From the cell containing the given text, extract its center point as (x, y) coordinate. 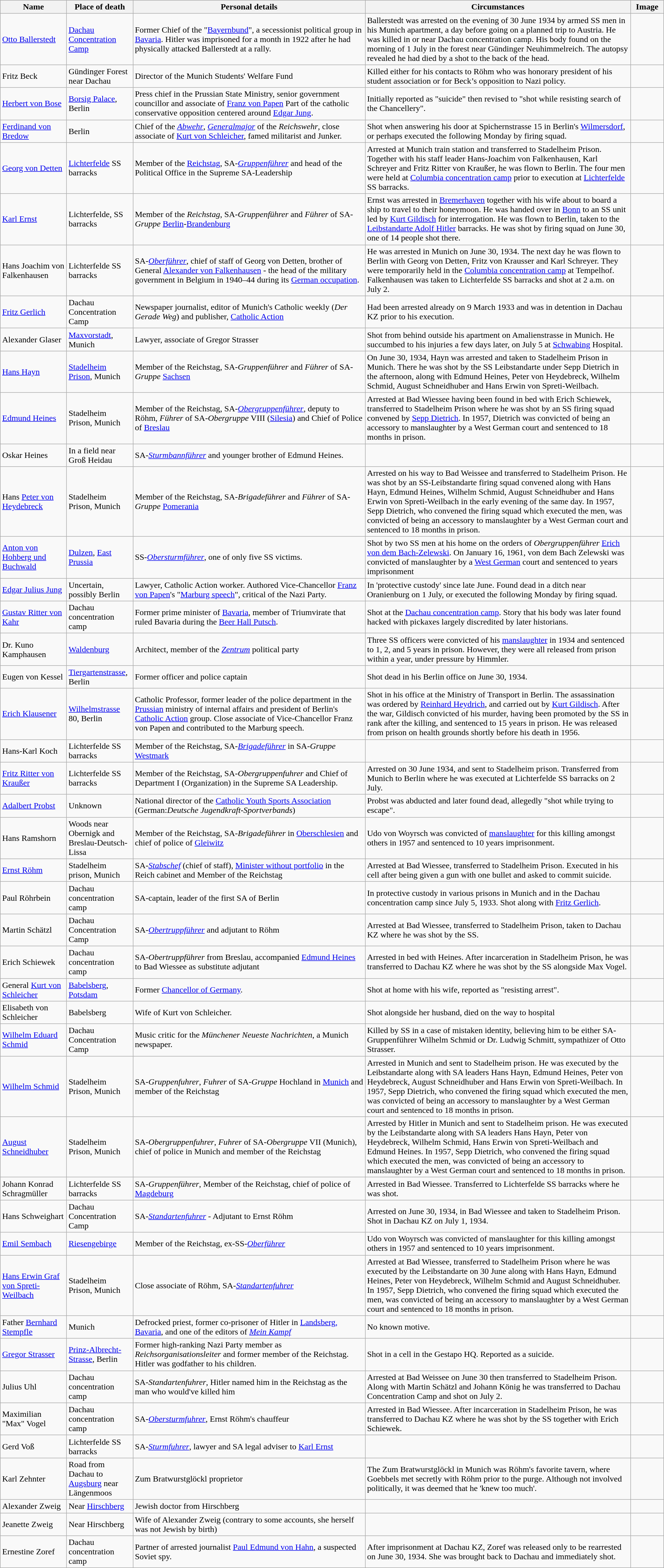
After imprisonment at Dachau KZ, Zoref was released only to be rearrested on June 30, 1934. She was brought back to Dachau and immediately shot. (498, 1552)
Shot alongside her husband, died on the way to hospital (498, 1012)
Shot dead in his Berlin office on June 30, 1934. (498, 677)
Edgar Julius Jung (34, 590)
Herbert von Bose (34, 104)
Member of the Reichstag, SA-Gruppenführer and head of the Political Office in the Supreme SA-Leadership (249, 168)
Hans Ramshorn (34, 838)
In 'protective custody' since late June. Found dead in a ditch near Oranienburg on 1 July, or executed the following Monday by firing squad. (498, 590)
SA-captain, leader of the first SA of Berlin (249, 898)
Edmund Heines (34, 418)
Johann Konrad Schragmüller (34, 1189)
Karl Ernst (34, 219)
SA-Standartenfuhrer, Hitler named him in the Reichstag as the man who would've killed him (249, 1387)
Gündinger Forest near Dachau (99, 76)
Director of the Munich Students' Welfare Fund (249, 76)
Fritz Beck (34, 76)
Lichterfelde, SS barracks (99, 219)
Adalbert Probst (34, 806)
Shot at home with his wife, reported as "resisting arrest". (498, 989)
Shot from behind outside his apartment on Amalienstrasse in Munich. He succumbed to his injuries a few days later, on July 5 at Schwabing Hospital. (498, 340)
Wilhelm Eduard Schmid (34, 1040)
Lawyer, Catholic Action worker. Authored Vice-Chancellor Franz von Papen's "Marburg speech", critical of the Nazi Party. (249, 590)
Road from Dachau to Augsburg near Längenmoos (99, 1479)
Member of the Reichstag, SA-Gruppenführer and Führer of SA-Gruppe Sachsen (249, 372)
Partner of arrested journalist Paul Edmund von Hahn, a suspected Soviet spy. (249, 1552)
Arrested on June 30, 1934, in Bad Wiessee and taken to Stadelheim Prison. Shot in Dachau KZ on July 1, 1934. (498, 1216)
No known motive. (498, 1327)
Jeanette Zweig (34, 1524)
SA-Obersturmfuhrer, Ernst Röhm's chauffeur (249, 1419)
Unknown (99, 806)
In a field near Groß Heidau (99, 455)
Initially reported as "suicide" then revised to "shot while resisting search of the Chancellery". (498, 104)
Babelsberg (99, 1012)
Probst was abducted and later found dead, allegedly "shot while trying to escape". (498, 806)
General Kurt von Schleicher (34, 989)
Alexander Glaser (34, 340)
Julius Uhl (34, 1387)
Former high-ranking Nazi Party member as Reichsorganisationsleiter and former member of the Reichstag. Hitler was godfather to his children. (249, 1354)
Hans Erwin Graf von Spreti-Weilbach (34, 1285)
Martin Schätzl (34, 930)
Former officer and police captain (249, 677)
August Schneidhuber (34, 1147)
Music critic for the Münchener Neueste Nachrichten, a Munich newspaper. (249, 1040)
Gustav Ritter von Kahr (34, 617)
Had been arrested already on 9 March 1933 and was in detention in Dachau KZ prior to his execution. (498, 312)
Member of the Reichstag, SA-Brigadeführer in SA-Gruppe Westmark (249, 751)
Oskar Heines (34, 455)
Ernst Röhm (34, 870)
Uncertain, possibly Berlin (99, 590)
Woods near Obernigk and Breslau-Deutsch-Lissa (99, 838)
Waldenburg (99, 649)
Architect, member of the Zentrum political party (249, 649)
Arrested at Bad Wiessee, transferred to Stadelheim Prison, taken to Dachau KZ where he was shot by the SS. (498, 930)
Member of the Reichstag, SA-Gruppenführer and Führer of SA-Gruppe Berlin-Brandenburg (249, 219)
SA-Obergruppenfuhrer, Fuhrer of SA-Obergruppe VII (Munich), chief of police in Munich and member of the Reichstag (249, 1147)
Arrested at Bad Wiessee, transferred to Stadelheim Prison. Executed in his cell after being given a gun with one bullet and asked to commit suicide. (498, 870)
SA-Gruppenfuhrer, Fuhrer of SA-Gruppe Hochland in Munich and member of the Reichstag (249, 1087)
Hans-Karl Koch (34, 751)
In protective custody in various prisons in Munich and in the Dachau concentration camp since July 5, 1933. Shot along with Fritz Gerlich. (498, 898)
Prinz-Albrecht-Strasse, Berlin (99, 1354)
Gregor Strasser (34, 1354)
SA-Sturmfuhrer, lawyer and SA legal adviser to Karl Ernst (249, 1447)
Image (647, 7)
Karl Zehnter (34, 1479)
Dulzen, East Prussia (99, 557)
Shot when answering his door at Spichernstrasse 15 in Berlin's Wilmersdorf, or perhaps executed the following Monday by firing squad. (498, 131)
Riesengebirge (99, 1243)
Anton von Hohberg und Buchwald (34, 557)
Berlin (99, 131)
National director of the Catholic Youth Sports Association (German:Deutsche Jugendkraft-Sportverbands) (249, 806)
SA-Obertruppführer from Breslau, accompanied Edmund Heines to Bad Wiessee as substitute adjutant (249, 962)
SA-Gruppenführer, Member of the Reichstag, chief of police of Magdeburg (249, 1189)
SA-Standartenfuhrer - Adjutant to Ernst Röhm (249, 1216)
Lawyer, associate of Gregor Strasser (249, 340)
Shot in a cell in the Gestapo HQ. Reported as a suicide. (498, 1354)
Circumstances (498, 7)
Member of the Reichstag, SA-Brigadeführer and Führer of SA-Gruppe Pomerania (249, 502)
Place of death (99, 7)
Member of the Reichstag, SA-Brigadeführer in Oberschlesien and chief of police of Gleiwitz (249, 838)
Member of the Reichstag, SA-Obergruppenführer, deputy to Röhm, Führer of SA-Obergruppe VIII (Silesia) and Chief of Police of Breslau (249, 418)
Maximilian "Max" Vogel (34, 1419)
SS-Obersturmführer, one of only five SS victims. (249, 557)
Hans Schweighart (34, 1216)
Georg von Detten (34, 168)
Shot at the Dachau concentration camp. Story that his body was later found hacked with pickaxes largely discredited by later historians. (498, 617)
Former prime minister of Bavaria, member of Triumvirate that ruled Bavaria during the Beer Hall Putsch. (249, 617)
Fritz Gerlich (34, 312)
Maxvorstadt, Munich (99, 340)
Alexander Zweig (34, 1506)
Wife of Kurt von Schleicher. (249, 1012)
Chief of the Abwehr, Generalmajor of the Reichswehr, close associate of Kurt von Schleicher, famed militarist and Junker. (249, 131)
Member of the Reichstag, ex-SS-Oberführer (249, 1243)
Killed either for his contacts to Röhm who was honorary president of his student association or for Beck’s opposition to Nazi policy. (498, 76)
Hans Hayn (34, 372)
Erich Klausener (34, 714)
Emil Sembach (34, 1243)
SA-Obertruppführer and adjutant to Röhm (249, 930)
Ferdinand von Bredow (34, 131)
Zum Bratwurstglöckl proprietor (249, 1479)
Former Chancellor of Germany. (249, 989)
Dr. Kuno Kamphausen (34, 649)
Hans Peter von Heydebreck (34, 502)
Elisabeth von Schleicher (34, 1012)
Munich (99, 1327)
Wilhelm Schmid (34, 1087)
Member of the Reichstag, SA-Obergruppenfuhrer and Chief of Department I (Organization) in the Supreme SA Leadership. (249, 778)
Close associate of Röhm, SA-Standartenfuhrer (249, 1285)
Erich Schiewek (34, 962)
Wife of Alexander Zweig (contrary to some accounts, she herself was not Jewish by birth) (249, 1524)
Babelsberg, Potsdam (99, 989)
SA-Stabschef (chief of staff), Minister without portfolio in the Reich cabinet and Member of the Reichstag (249, 870)
Hans Joachim von Falkenhausen (34, 270)
Borsig Palace, Berlin (99, 104)
Arrested in Bad Wiessee. Transferred to Lichterfelde SS barracks where he was shot. (498, 1189)
Jewish doctor from Hirschberg (249, 1506)
Father Bernhard Stempfle (34, 1327)
Stadelheim prison, Munich (99, 870)
Tiergartenstrasse, Berlin (99, 677)
Paul Röhrbein (34, 898)
Wilhelmstrasse 80, Berlin (99, 714)
Fritz Ritter von Kraußer (34, 778)
Eugen von Kessel (34, 677)
Newspaper journalist, editor of Munich's Catholic weekly (Der Gerade Weg) and publisher, Catholic Action (249, 312)
Name (34, 7)
Otto Ballerstedt (34, 39)
SA-Sturmbannführer and younger brother of Edmund Heines. (249, 455)
Ernestine Zoref (34, 1552)
Gerd Voß (34, 1447)
Personal details (249, 7)
Defrocked priest, former co-prisoner of Hitler in Landsberg, Bavaria, and one of the editors of Mein Kampf (249, 1327)
